For the text-containing cell, return its midpoint in (X, Y) coordinate format. 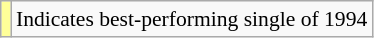
Indicates best-performing single of 1994 (192, 19)
